Detect which cell encompasses the target text, then output its [x, y] center coordinate. 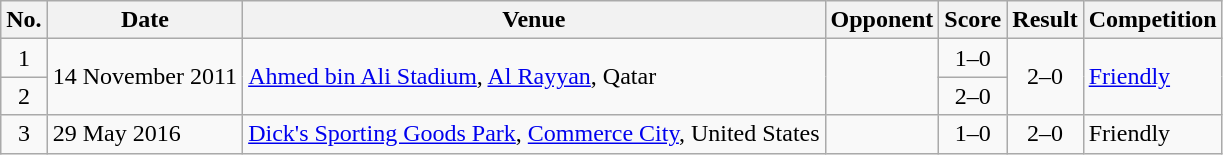
Score [973, 20]
Ahmed bin Ali Stadium, Al Rayyan, Qatar [534, 77]
Result [1045, 20]
3 [24, 134]
Venue [534, 20]
29 May 2016 [144, 134]
2 [24, 96]
No. [24, 20]
1 [24, 58]
14 November 2011 [144, 77]
Date [144, 20]
Competition [1152, 20]
Dick's Sporting Goods Park, Commerce City, United States [534, 134]
Opponent [882, 20]
